Find where the given text appears and provide that cell's center as [X, Y] coordinate. 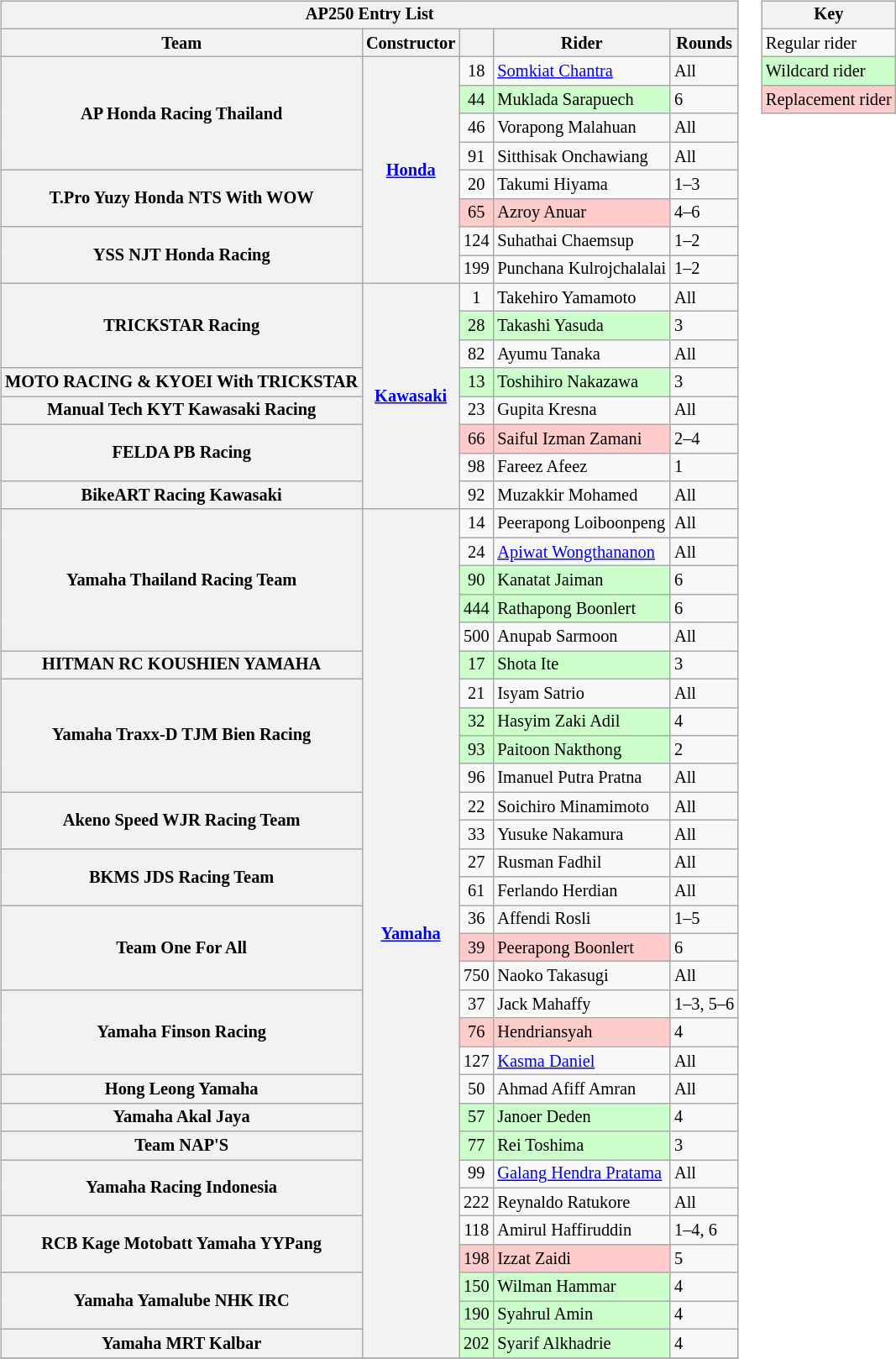
82 [476, 354]
14 [476, 523]
Affendi Rosli [581, 920]
Punchana Kulrojchalalai [581, 270]
Suhathai Chaemsup [581, 241]
77 [476, 1146]
Replacement rider [829, 100]
66 [476, 438]
4–6 [704, 213]
65 [476, 213]
Yamaha Akal Jaya [181, 1117]
Vorapong Malahuan [581, 128]
Paitoon Nakthong [581, 750]
Honda [411, 170]
Constructor [411, 43]
Yamaha Thailand Racing Team [181, 580]
21 [476, 693]
MOTO RACING & KYOEI With TRICKSTAR [181, 382]
Peerapong Boonlert [581, 947]
Anupab Sarmoon [581, 637]
Imanuel Putra Pratna [581, 778]
Amirul Haffiruddin [581, 1230]
1–3, 5–6 [704, 1005]
20 [476, 185]
198 [476, 1259]
750 [476, 976]
27 [476, 863]
13 [476, 382]
28 [476, 326]
Akeno Speed WJR Racing Team [181, 820]
Rounds [704, 43]
39 [476, 947]
Takashi Yasuda [581, 326]
Ferlando Herdian [581, 891]
Naoko Takasugi [581, 976]
32 [476, 721]
444 [476, 608]
Yamaha [411, 933]
FELDA PB Racing [181, 452]
Soichiro Minamimoto [581, 806]
Yamaha Finson Racing [181, 1033]
Yamaha MRT Kalbar [181, 1343]
Peerapong Loiboonpeng [581, 523]
17 [476, 665]
HITMAN RC KOUSHIEN YAMAHA [181, 665]
Ayumu Tanaka [581, 354]
Rathapong Boonlert [581, 608]
199 [476, 270]
Hasyim Zaki Adil [581, 721]
Isyam Satrio [581, 693]
Sitthisak Onchawiang [581, 156]
Yamaha Racing Indonesia [181, 1188]
RCB Kage Motobatt Yamaha YYPang [181, 1245]
Galang Hendra Pratama [581, 1174]
AP Honda Racing Thailand [181, 114]
124 [476, 241]
YSS NJT Honda Racing [181, 255]
T.Pro Yuzy Honda NTS With WOW [181, 198]
Reynaldo Ratukore [581, 1202]
23 [476, 411]
190 [476, 1315]
Yamaha Yamalube NHK IRC [181, 1300]
Key [829, 15]
91 [476, 156]
22 [476, 806]
44 [476, 100]
92 [476, 496]
202 [476, 1343]
18 [476, 71]
Azroy Anuar [581, 213]
118 [476, 1230]
98 [476, 467]
127 [476, 1061]
Kawasaki [411, 396]
Manual Tech KYT Kawasaki Racing [181, 411]
57 [476, 1117]
Team NAP'S [181, 1146]
Hong Leong Yamaha [181, 1089]
Janoer Deden [581, 1117]
96 [476, 778]
46 [476, 128]
Rusman Fadhil [581, 863]
Kanatat Jaiman [581, 580]
Hendriansyah [581, 1032]
1–4, 6 [704, 1230]
Jack Mahaffy [581, 1005]
Ahmad Afiff Amran [581, 1089]
Shota Ite [581, 665]
37 [476, 1005]
AP250 Entry List [369, 15]
Gupita Kresna [581, 411]
BikeART Racing Kawasaki [181, 496]
Team [181, 43]
61 [476, 891]
Syarif Alkhadrie [581, 1343]
93 [476, 750]
Team One For All [181, 947]
24 [476, 552]
Apiwat Wongthananon [581, 552]
36 [476, 920]
Wilman Hammar [581, 1287]
Saiful Izman Zamani [581, 438]
500 [476, 637]
Somkiat Chantra [581, 71]
Izzat Zaidi [581, 1259]
Kasma Daniel [581, 1061]
Rei Toshima [581, 1146]
BKMS JDS Racing Team [181, 877]
76 [476, 1032]
1–3 [704, 185]
33 [476, 835]
Yamaha Traxx-D TJM Bien Racing [181, 736]
99 [476, 1174]
Wildcard rider [829, 71]
Takehiro Yamamoto [581, 297]
5 [704, 1259]
50 [476, 1089]
90 [476, 580]
Syahrul Amin [581, 1315]
Muklada Sarapuech [581, 100]
1–5 [704, 920]
Regular rider [829, 43]
150 [476, 1287]
Rider [581, 43]
Muzakkir Mohamed [581, 496]
2–4 [704, 438]
2 [704, 750]
Yusuke Nakamura [581, 835]
TRICKSTAR Racing [181, 326]
Takumi Hiyama [581, 185]
222 [476, 1202]
Toshihiro Nakazawa [581, 382]
Fareez Afeez [581, 467]
